Provide the [x, y] coordinate of the cell's center where the given text is located.  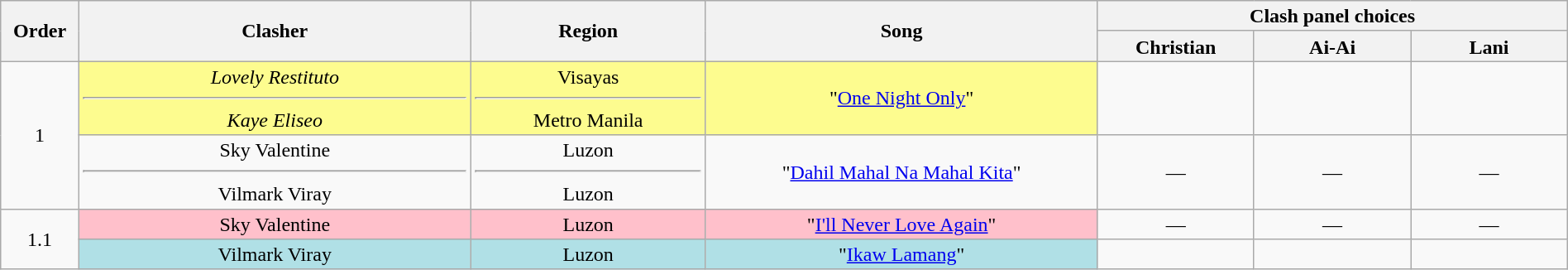
Vilmark Viray [275, 255]
Ai-Ai [1331, 46]
Sky Valentine [275, 224]
Region [588, 31]
Lani [1489, 46]
"Ikaw Lamang" [901, 255]
"I'll Never Love Again" [901, 224]
VisayasMetro Manila [588, 98]
Song [901, 31]
1 [40, 135]
Lovely RestitutoKaye Eliseo [275, 98]
"Dahil Mahal Na Mahal Kita" [901, 172]
1.1 [40, 239]
Order [40, 31]
Clash panel choices [1332, 17]
"One Night Only" [901, 98]
Christian [1176, 46]
Clasher [275, 31]
Sky ValentineVilmark Viray [275, 172]
LuzonLuzon [588, 172]
